Detect which cell encompasses the target text, then output its [X, Y] center coordinate. 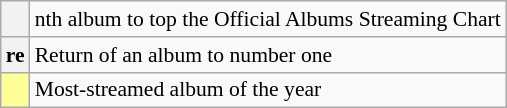
Return of an album to number one [268, 55]
Most-streamed album of the year [268, 90]
nth album to top the Official Albums Streaming Chart [268, 19]
re [16, 55]
